Pinpoint the cell where the given text exists, returning its [X, Y] midpoint coordinate. 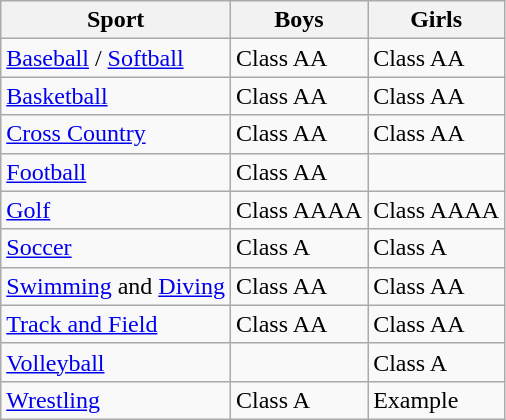
Football [116, 172]
Track and Field [116, 324]
Swimming and Diving [116, 286]
Wrestling [116, 400]
Golf [116, 210]
Soccer [116, 248]
Baseball / Softball [116, 58]
Girls [436, 20]
Cross Country [116, 134]
Boys [300, 20]
Sport [116, 20]
Example [436, 400]
Basketball [116, 96]
Volleyball [116, 362]
